Locate the cell with the specified text and output its (X, Y) center coordinate. 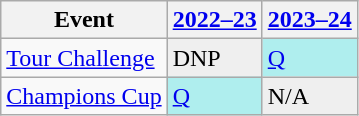
N/A (310, 96)
DNP (214, 58)
Champions Cup (84, 96)
Tour Challenge (84, 58)
2023–24 (310, 20)
2022–23 (214, 20)
Event (84, 20)
